Return the (X, Y) coordinate for the center point of the cell that contains the specified text.  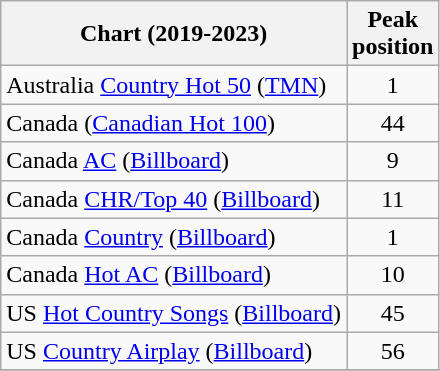
44 (392, 123)
45 (392, 313)
Chart (2019-2023) (174, 34)
Canada Hot AC (Billboard) (174, 275)
Canada Country (Billboard) (174, 237)
9 (392, 161)
56 (392, 351)
Australia Country Hot 50 (TMN) (174, 85)
10 (392, 275)
Canada CHR/Top 40 (Billboard) (174, 199)
11 (392, 199)
Canada (Canadian Hot 100) (174, 123)
Peakposition (392, 34)
Canada AC (Billboard) (174, 161)
US Country Airplay (Billboard) (174, 351)
US Hot Country Songs (Billboard) (174, 313)
